For the text-containing cell, return its midpoint in (X, Y) coordinate format. 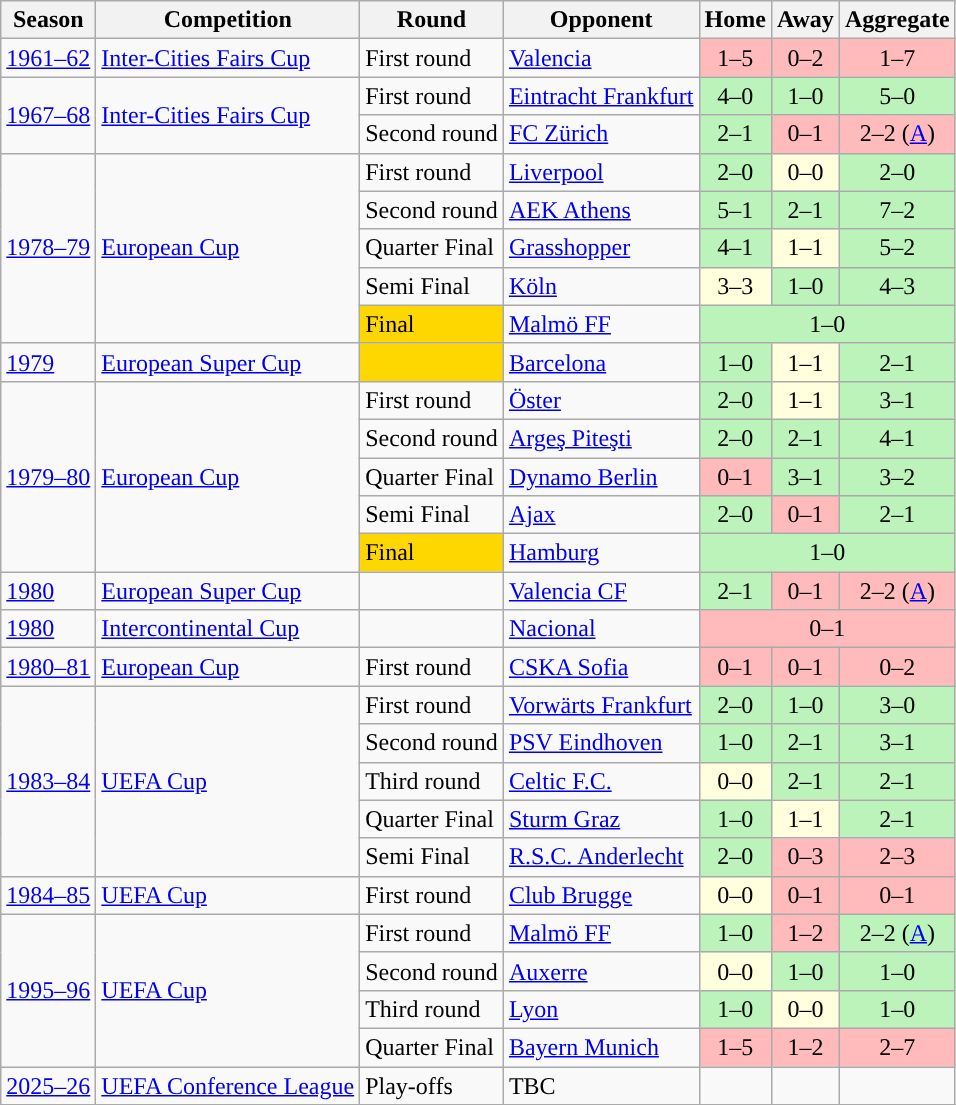
Argeş Piteşti (601, 438)
Liverpool (601, 172)
Hamburg (601, 553)
FC Zürich (601, 134)
1–7 (897, 58)
Round (432, 20)
PSV Eindhoven (601, 743)
2025–26 (48, 1085)
Bayern Munich (601, 1047)
Valencia (601, 58)
4–3 (897, 286)
0–3 (805, 857)
1995–96 (48, 990)
3–2 (897, 477)
Öster (601, 400)
5–2 (897, 248)
1979–80 (48, 476)
Intercontinental Cup (228, 629)
1978–79 (48, 248)
5–0 (897, 96)
Home (735, 20)
Dynamo Berlin (601, 477)
Nacional (601, 629)
Celtic F.C. (601, 781)
Competition (228, 20)
Barcelona (601, 362)
Eintracht Frankfurt (601, 96)
Opponent (601, 20)
Auxerre (601, 971)
Aggregate (897, 20)
Club Brugge (601, 895)
Vorwärts Frankfurt (601, 705)
Play-offs (432, 1085)
7–2 (897, 210)
AEK Athens (601, 210)
Ajax (601, 515)
CSKA Sofia (601, 667)
Sturm Graz (601, 819)
5–1 (735, 210)
Valencia CF (601, 591)
Away (805, 20)
3–0 (897, 705)
1984–85 (48, 895)
1967–68 (48, 115)
R.S.C. Anderlecht (601, 857)
Grasshopper (601, 248)
TBC (601, 1085)
1983–84 (48, 781)
4–0 (735, 96)
3–3 (735, 286)
1961–62 (48, 58)
2–7 (897, 1047)
1979 (48, 362)
2–3 (897, 857)
Köln (601, 286)
Season (48, 20)
UEFA Conference League (228, 1085)
1980–81 (48, 667)
Lyon (601, 1009)
